Output the [x, y] coordinate of the center of the cell containing the given text.  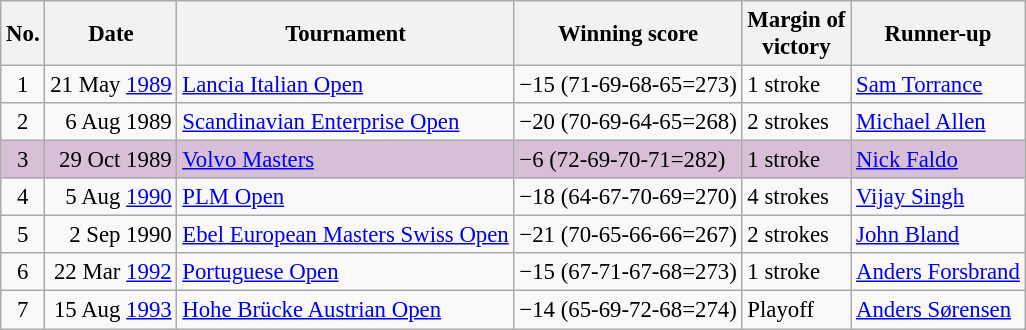
Portuguese Open [346, 273]
Anders Forsbrand [938, 273]
−20 (70-69-64-65=268) [628, 122]
−15 (71-69-68-65=273) [628, 85]
No. [23, 34]
Date [111, 34]
Tournament [346, 34]
Anders Sørensen [938, 310]
Margin ofvictory [796, 34]
15 Aug 1993 [111, 310]
−18 (64-67-70-69=270) [628, 197]
2 Sep 1990 [111, 235]
Lancia Italian Open [346, 85]
29 Oct 1989 [111, 160]
−6 (72-69-70-71=282) [628, 160]
Ebel European Masters Swiss Open [346, 235]
3 [23, 160]
−14 (65-69-72-68=274) [628, 310]
4 [23, 197]
21 May 1989 [111, 85]
Sam Torrance [938, 85]
4 strokes [796, 197]
6 [23, 273]
Volvo Masters [346, 160]
PLM Open [346, 197]
6 Aug 1989 [111, 122]
1 [23, 85]
Hohe Brücke Austrian Open [346, 310]
Vijay Singh [938, 197]
John Bland [938, 235]
Winning score [628, 34]
5 [23, 235]
−21 (70-65-66-66=267) [628, 235]
22 Mar 1992 [111, 273]
Runner-up [938, 34]
Michael Allen [938, 122]
Scandinavian Enterprise Open [346, 122]
5 Aug 1990 [111, 197]
Nick Faldo [938, 160]
−15 (67-71-67-68=273) [628, 273]
Playoff [796, 310]
7 [23, 310]
2 [23, 122]
